Return the [x, y] coordinate for the center point of the cell that contains the specified text.  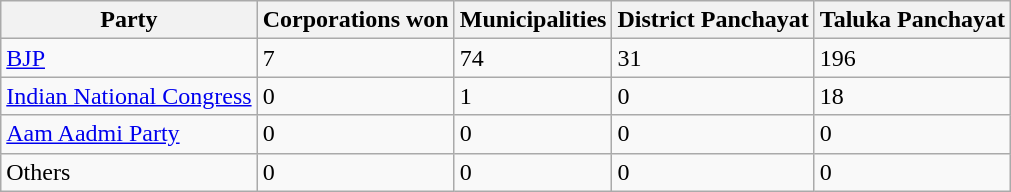
74 [533, 58]
18 [912, 96]
7 [356, 58]
Indian National Congress [129, 96]
Corporations won [356, 20]
District Panchayat [713, 20]
Taluka Panchayat [912, 20]
Municipalities [533, 20]
Party [129, 20]
196 [912, 58]
BJP [129, 58]
31 [713, 58]
1 [533, 96]
Aam Aadmi Party [129, 134]
Others [129, 172]
